From the cell containing the given text, extract its center point as (X, Y) coordinate. 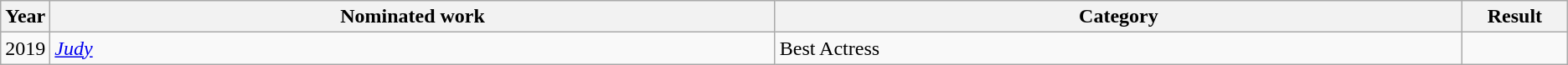
Judy (412, 48)
Nominated work (412, 17)
Category (1118, 17)
Year (25, 17)
Best Actress (1118, 48)
Result (1515, 17)
2019 (25, 48)
